Return the [x, y] coordinate for the center point of the cell that contains the specified text.  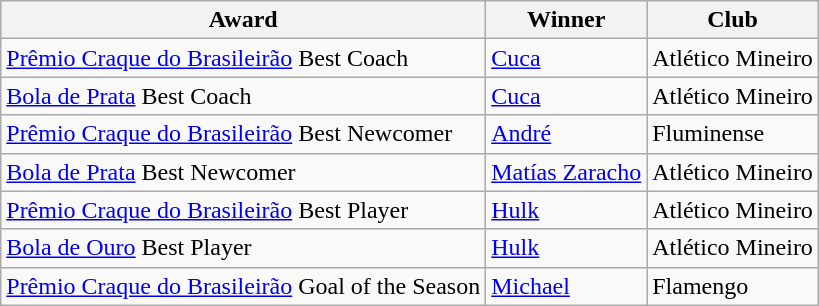
Prêmio Craque do Brasileirão Best Coach [244, 58]
Bola de Ouro Best Player [244, 248]
Prêmio Craque do Brasileirão Goal of the Season [244, 286]
Bola de Prata Best Newcomer [244, 172]
Award [244, 20]
Prêmio Craque do Brasileirão Best Newcomer [244, 134]
André [566, 134]
Bola de Prata Best Coach [244, 96]
Fluminense [733, 134]
Club [733, 20]
Prêmio Craque do Brasileirão Best Player [244, 210]
Matías Zaracho [566, 172]
Flamengo [733, 286]
Michael [566, 286]
Winner [566, 20]
